For the text-containing cell, return its midpoint in (X, Y) coordinate format. 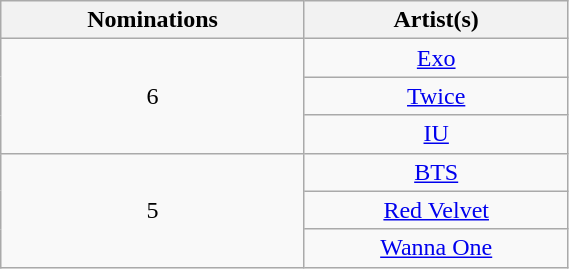
Exo (436, 58)
6 (153, 96)
BTS (436, 172)
Twice (436, 96)
Wanna One (436, 248)
5 (153, 210)
Nominations (153, 20)
IU (436, 134)
Red Velvet (436, 210)
Artist(s) (436, 20)
